From the cell containing the given text, extract its center point as [x, y] coordinate. 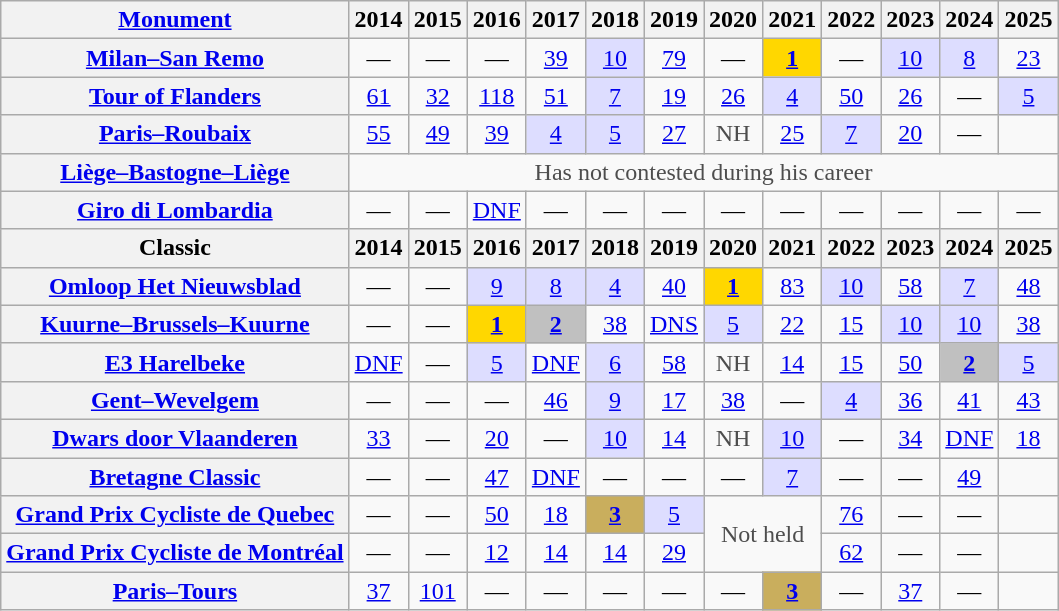
48 [1028, 286]
Tour of Flanders [175, 96]
19 [674, 96]
76 [852, 515]
61 [378, 96]
Kuurne–Brussels–Kuurne [175, 324]
55 [378, 134]
Not held [763, 534]
41 [970, 400]
27 [674, 134]
Monument [175, 20]
E3 Harelbeke [175, 362]
Classic [175, 248]
83 [792, 286]
Bretagne Classic [175, 477]
Gent–Wevelgem [175, 400]
101 [438, 591]
DNS [674, 324]
Paris–Tours [175, 591]
118 [496, 96]
Has not contested during his career [704, 172]
32 [438, 96]
Milan–San Remo [175, 58]
Grand Prix Cycliste de Montréal [175, 553]
Omloop Het Nieuwsblad [175, 286]
Grand Prix Cycliste de Quebec [175, 515]
12 [496, 553]
Giro di Lombardia [175, 210]
43 [1028, 400]
34 [910, 438]
46 [556, 400]
Liège–Bastogne–Liège [175, 172]
62 [852, 553]
17 [674, 400]
51 [556, 96]
Dwars door Vlaanderen [175, 438]
Paris–Roubaix [175, 134]
47 [496, 477]
33 [378, 438]
23 [1028, 58]
25 [792, 134]
36 [910, 400]
29 [674, 553]
6 [614, 362]
22 [792, 324]
79 [674, 58]
40 [674, 286]
